Return (x, y) of the center of cell containing provided text 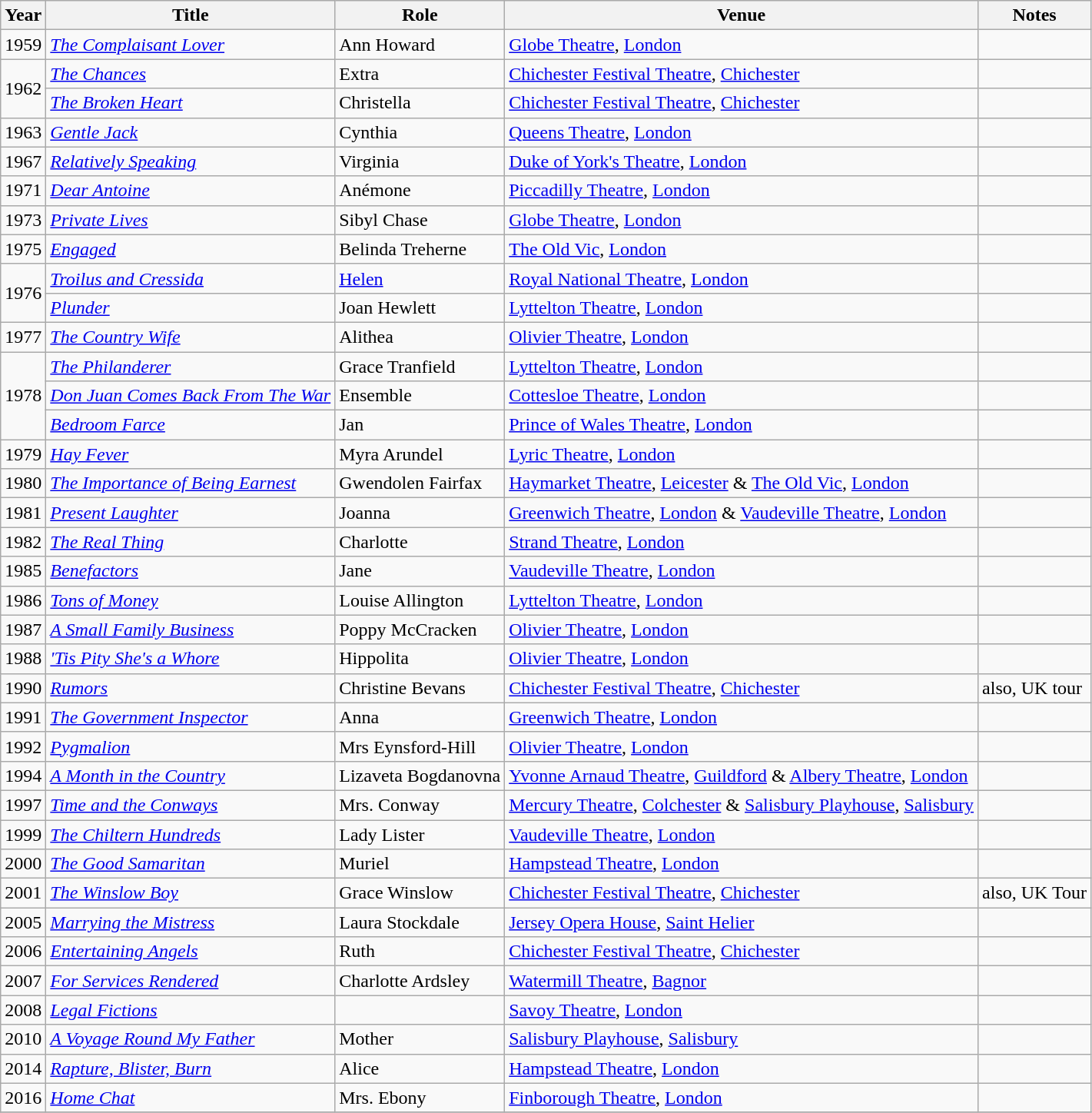
2008 (23, 1010)
Private Lives (191, 220)
Mother (420, 1039)
Don Juan Comes Back From The War (191, 396)
2007 (23, 981)
Anna (420, 717)
Royal National Theatre, London (742, 278)
1994 (23, 776)
Lady Lister (420, 834)
Yvonne Arnaud Theatre, Guildford & Albery Theatre, London (742, 776)
Cynthia (420, 132)
Ann Howard (420, 45)
Virginia (420, 161)
1967 (23, 161)
Grace Tranfield (420, 367)
The Government Inspector (191, 717)
Pygmalion (191, 746)
Gwendolen Fairfax (420, 483)
1971 (23, 191)
Marrying the Mistress (191, 922)
1959 (23, 45)
Home Chat (191, 1098)
Notes (1034, 15)
Piccadilly Theatre, London (742, 191)
Laura Stockdale (420, 922)
Lyric Theatre, London (742, 454)
2001 (23, 893)
1981 (23, 513)
Watermill Theatre, Bagnor (742, 981)
1980 (23, 483)
The Old Vic, London (742, 249)
2014 (23, 1068)
Joanna (420, 513)
Anémone (420, 191)
Ensemble (420, 396)
Finborough Theatre, London (742, 1098)
Greenwich Theatre, London & Vaudeville Theatre, London (742, 513)
1979 (23, 454)
Christine Bevans (420, 688)
Hay Fever (191, 454)
The Chiltern Hundreds (191, 834)
2010 (23, 1039)
1985 (23, 571)
Joan Hewlett (420, 307)
2000 (23, 864)
1987 (23, 630)
For Services Rendered (191, 981)
The Real Thing (191, 542)
Mercury Theatre, Colchester & Salisbury Playhouse, Salisbury (742, 805)
Hippolita (420, 659)
1977 (23, 337)
Grace Winslow (420, 893)
Poppy McCracken (420, 630)
Engaged (191, 249)
Entertaining Angels (191, 952)
A Small Family Business (191, 630)
Rumors (191, 688)
Helen (420, 278)
Extra (420, 74)
Alice (420, 1068)
A Voyage Round My Father (191, 1039)
1982 (23, 542)
Mrs Eynsford-Hill (420, 746)
Prince of Wales Theatre, London (742, 425)
1976 (23, 293)
Charlotte Ardsley (420, 981)
Ruth (420, 952)
Jersey Opera House, Saint Helier (742, 922)
The Philanderer (191, 367)
Mrs. Conway (420, 805)
Benefactors (191, 571)
The Complaisant Lover (191, 45)
The Chances (191, 74)
The Broken Heart (191, 103)
Sibyl Chase (420, 220)
Present Laughter (191, 513)
Myra Arundel (420, 454)
1997 (23, 805)
Year (23, 15)
Haymarket Theatre, Leicester & The Old Vic, London (742, 483)
Rapture, Blister, Burn (191, 1068)
Gentle Jack (191, 132)
Christella (420, 103)
The Country Wife (191, 337)
1973 (23, 220)
2016 (23, 1098)
Bedroom Farce (191, 425)
1978 (23, 396)
Savoy Theatre, London (742, 1010)
Relatively Speaking (191, 161)
Venue (742, 15)
Strand Theatre, London (742, 542)
Dear Antoine (191, 191)
1963 (23, 132)
1962 (23, 88)
Title (191, 15)
Queens Theatre, London (742, 132)
Muriel (420, 864)
Lizaveta Bogdanovna (420, 776)
Time and the Conways (191, 805)
Mrs. Ebony (420, 1098)
1999 (23, 834)
The Good Samaritan (191, 864)
Duke of York's Theatre, London (742, 161)
Plunder (191, 307)
also, UK tour (1034, 688)
Alithea (420, 337)
Tons of Money (191, 600)
also, UK Tour (1034, 893)
1992 (23, 746)
2006 (23, 952)
Jane (420, 571)
Jan (420, 425)
Troilus and Cressida (191, 278)
1975 (23, 249)
Role (420, 15)
Greenwich Theatre, London (742, 717)
Legal Fictions (191, 1010)
Cottesloe Theatre, London (742, 396)
1988 (23, 659)
1986 (23, 600)
1991 (23, 717)
The Importance of Being Earnest (191, 483)
2005 (23, 922)
1990 (23, 688)
Louise Allington (420, 600)
The Winslow Boy (191, 893)
Belinda Treherne (420, 249)
Salisbury Playhouse, Salisbury (742, 1039)
'Tis Pity She's a Whore (191, 659)
A Month in the Country (191, 776)
Charlotte (420, 542)
